Return the [X, Y] coordinate for the center point of the cell that contains the specified text.  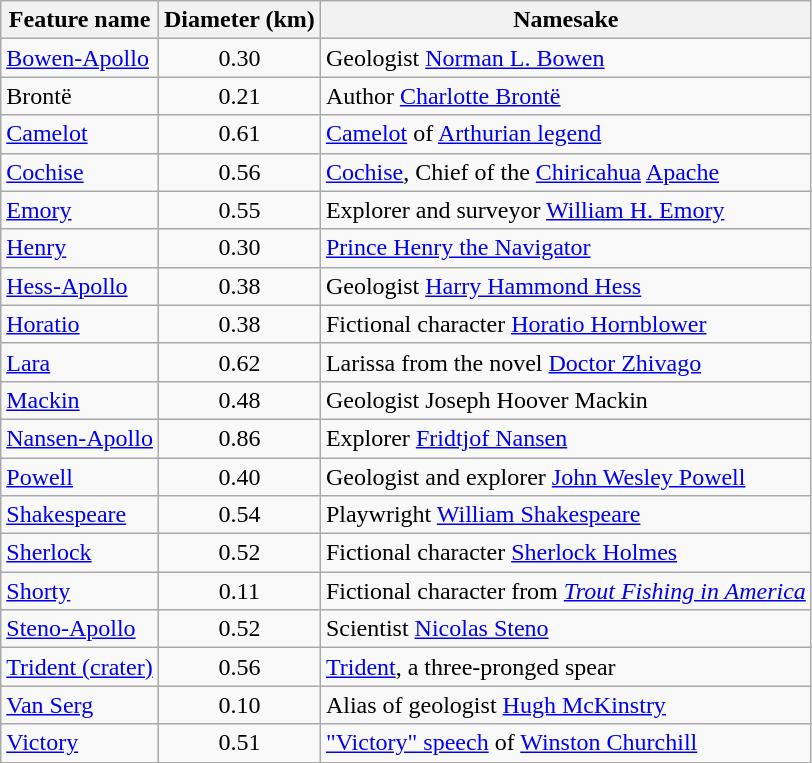
0.62 [239, 362]
Cochise [80, 172]
Mackin [80, 400]
Scientist Nicolas Steno [566, 629]
0.48 [239, 400]
Bowen-Apollo [80, 58]
Shakespeare [80, 515]
Larissa from the novel Doctor Zhivago [566, 362]
Namesake [566, 20]
Emory [80, 210]
Steno-Apollo [80, 629]
Prince Henry the Navigator [566, 248]
Camelot [80, 134]
Trident, a three-pronged spear [566, 667]
Sherlock [80, 553]
Playwright William Shakespeare [566, 515]
Henry [80, 248]
Author Charlotte Brontë [566, 96]
Geologist Joseph Hoover Mackin [566, 400]
Nansen-Apollo [80, 438]
Feature name [80, 20]
Explorer Fridtjof Nansen [566, 438]
0.86 [239, 438]
0.11 [239, 591]
Trident (crater) [80, 667]
Hess-Apollo [80, 286]
Geologist Norman L. Bowen [566, 58]
Alias of geologist Hugh McKinstry [566, 705]
Van Serg [80, 705]
Diameter (km) [239, 20]
Camelot of Arthurian legend [566, 134]
0.51 [239, 743]
0.21 [239, 96]
0.55 [239, 210]
Geologist Harry Hammond Hess [566, 286]
Fictional character from Trout Fishing in America [566, 591]
Horatio [80, 324]
0.54 [239, 515]
Brontë [80, 96]
Fictional character Horatio Hornblower [566, 324]
Explorer and surveyor William H. Emory [566, 210]
Cochise, Chief of the Chiricahua Apache [566, 172]
Lara [80, 362]
Fictional character Sherlock Holmes [566, 553]
Geologist and explorer John Wesley Powell [566, 477]
"Victory" speech of Winston Churchill [566, 743]
0.40 [239, 477]
0.10 [239, 705]
Victory [80, 743]
Shorty [80, 591]
0.61 [239, 134]
Powell [80, 477]
